Return (X, Y) of the center of cell containing provided text 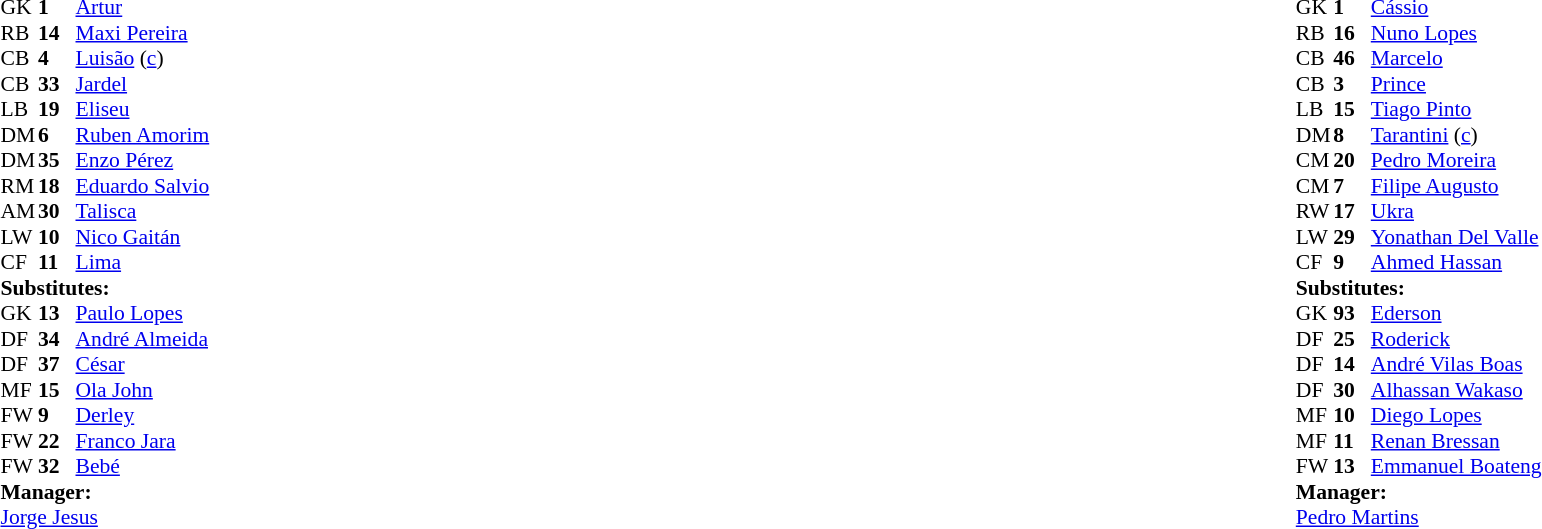
25 (1352, 339)
RM (19, 186)
19 (57, 109)
Derley (143, 415)
7 (1352, 186)
Talisca (143, 211)
Ahmed Hassan (1456, 263)
Lima (143, 263)
André Vilas Boas (1456, 365)
AM (19, 211)
3 (1352, 84)
Prince (1456, 84)
Paulo Lopes (143, 313)
4 (57, 59)
Diego Lopes (1456, 415)
29 (1352, 237)
Enzo Pérez (143, 161)
Ruben Amorim (143, 135)
Ederson (1456, 313)
8 (1352, 135)
Jardel (143, 84)
Luisão (c) (143, 59)
Renan Bressan (1456, 441)
Ola John (143, 390)
Emmanuel Boateng (1456, 467)
93 (1352, 313)
16 (1352, 33)
Tarantini (c) (1456, 135)
Nuno Lopes (1456, 33)
17 (1352, 211)
Filipe Augusto (1456, 186)
35 (57, 161)
18 (57, 186)
32 (57, 467)
Ukra (1456, 211)
Nico Gaitán (143, 237)
6 (57, 135)
André Almeida (143, 339)
Franco Jara (143, 441)
Marcelo (1456, 59)
RW (1315, 211)
20 (1352, 161)
22 (57, 441)
Pedro Moreira (1456, 161)
34 (57, 339)
Eduardo Salvio (143, 186)
Maxi Pereira (143, 33)
Roderick (1456, 339)
Eliseu (143, 109)
Bebé (143, 467)
37 (57, 365)
Alhassan Wakaso (1456, 390)
46 (1352, 59)
Tiago Pinto (1456, 109)
33 (57, 84)
Yonathan Del Valle (1456, 237)
César (143, 365)
